Detect which cell encompasses the target text, then output its [X, Y] center coordinate. 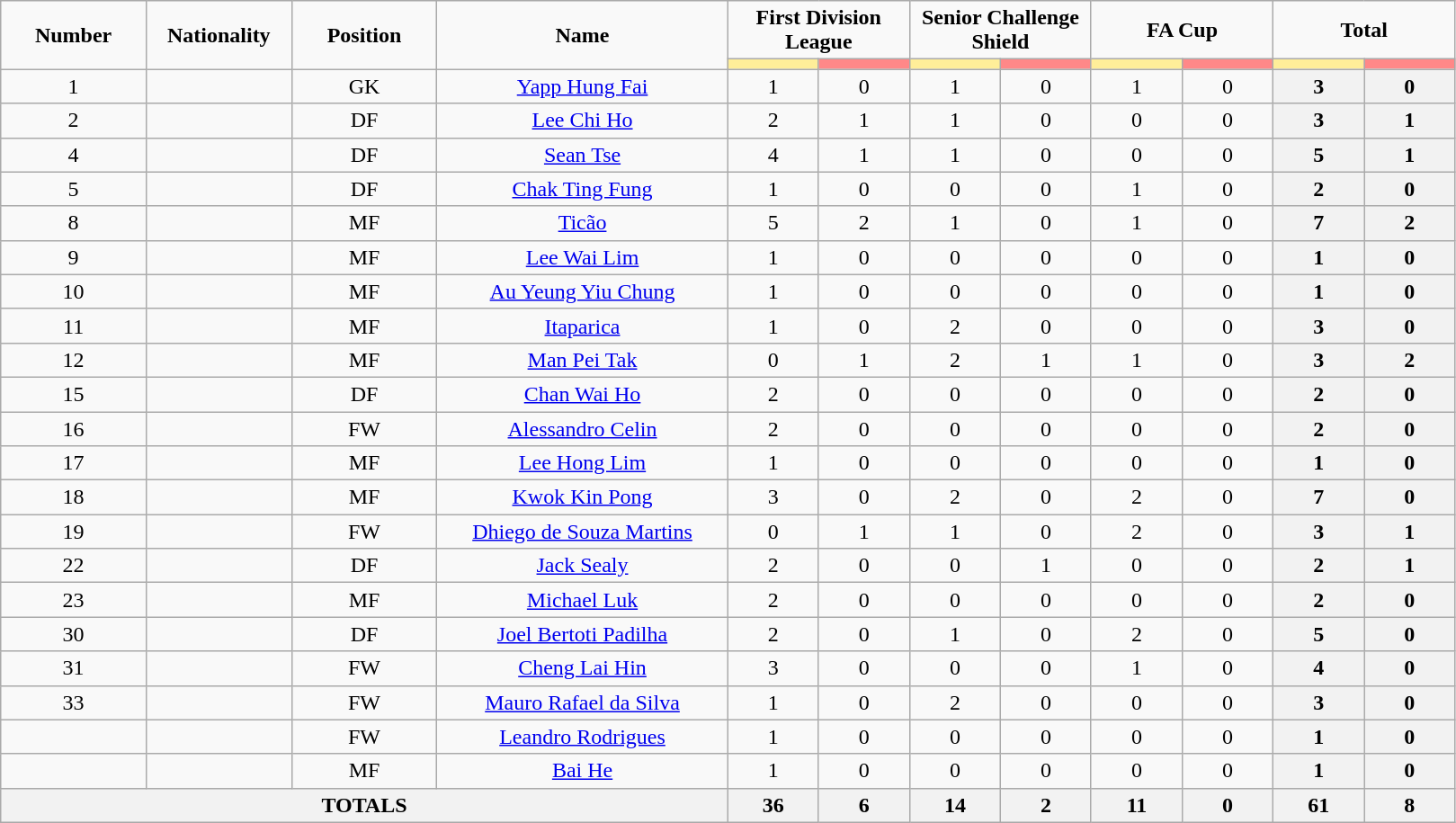
Sean Tse [583, 155]
Man Pei Tak [583, 360]
10 [74, 291]
36 [773, 805]
First Division League [818, 31]
Bai He [583, 771]
Dhiego de Souza Martins [583, 532]
Lee Chi Ho [583, 121]
Name [583, 35]
61 [1318, 805]
Cheng Lai Hin [583, 668]
Kwok Kin Pong [583, 497]
Itaparica [583, 326]
TOTALS [364, 805]
17 [74, 463]
31 [74, 668]
FA Cup [1182, 31]
16 [74, 429]
15 [74, 394]
Leandro Rodrigues [583, 737]
Chak Ting Fung [583, 189]
Chan Wai Ho [583, 394]
Nationality [219, 35]
6 [863, 805]
Lee Hong Lim [583, 463]
Joel Bertoti Padilha [583, 634]
23 [74, 600]
Michael Luk [583, 600]
Alessandro Celin [583, 429]
Jack Sealy [583, 566]
Lee Wai Lim [583, 257]
12 [74, 360]
Position [364, 35]
Number [74, 35]
18 [74, 497]
22 [74, 566]
GK [364, 86]
Au Yeung Yiu Chung [583, 291]
14 [955, 805]
Total [1364, 31]
Ticão [583, 223]
30 [74, 634]
Yapp Hung Fai [583, 86]
Mauro Rafael da Silva [583, 702]
33 [74, 702]
19 [74, 532]
9 [74, 257]
Senior Challenge Shield [1000, 31]
